Extract the [x, y] coordinate from the center of the cell holding the provided text.  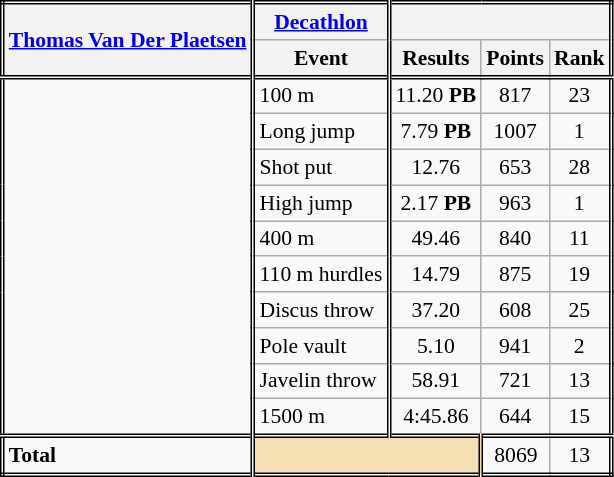
12.76 [435, 168]
608 [515, 310]
11 [580, 239]
Results [435, 58]
28 [580, 168]
25 [580, 310]
19 [580, 275]
Pole vault [321, 346]
817 [515, 96]
4:45.86 [435, 418]
14.79 [435, 275]
2.17 PB [435, 203]
Shot put [321, 168]
Total [128, 456]
Discus throw [321, 310]
Decathlon [321, 22]
Points [515, 58]
58.91 [435, 381]
Rank [580, 58]
840 [515, 239]
875 [515, 275]
1500 m [321, 418]
653 [515, 168]
2 [580, 346]
15 [580, 418]
400 m [321, 239]
Event [321, 58]
Long jump [321, 132]
721 [515, 381]
8069 [515, 456]
High jump [321, 203]
23 [580, 96]
37.20 [435, 310]
644 [515, 418]
Javelin throw [321, 381]
Thomas Van Der Plaetsen [128, 40]
941 [515, 346]
5.10 [435, 346]
11.20 PB [435, 96]
49.46 [435, 239]
1007 [515, 132]
963 [515, 203]
7.79 PB [435, 132]
110 m hurdles [321, 275]
100 m [321, 96]
